For the text-containing cell, return its midpoint in [x, y] coordinate format. 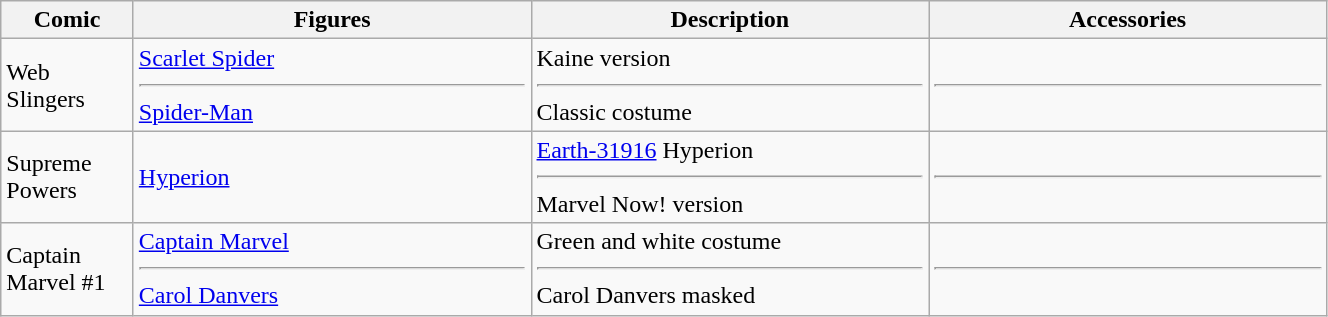
Hyperion [332, 177]
Earth-31916 Hyperion Marvel Now! version [730, 177]
Scarlet SpiderSpider-Man [332, 85]
Captain MarvelCarol Danvers [332, 269]
Green and white costumeCarol Danvers masked [730, 269]
Figures [332, 20]
Description [730, 20]
Accessories [1128, 20]
Comic [68, 20]
Web Slingers [68, 85]
Supreme Powers [68, 177]
Kaine versionClassic costume [730, 85]
Captain Marvel #1 [68, 269]
